Provide the [x, y] coordinate of the cell's center where the given text is located.  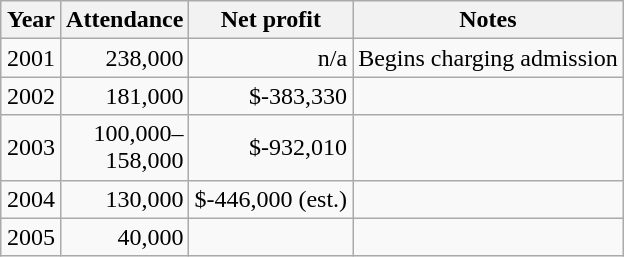
40,000 [125, 237]
130,000 [125, 199]
Year [30, 20]
Attendance [125, 20]
Notes [488, 20]
$-932,010 [271, 148]
2004 [30, 199]
100,000–158,000 [125, 148]
2003 [30, 148]
$-446,000 (est.) [271, 199]
238,000 [125, 58]
Begins charging admission [488, 58]
181,000 [125, 96]
2001 [30, 58]
Net profit [271, 20]
n/a [271, 58]
2005 [30, 237]
2002 [30, 96]
$-383,330 [271, 96]
